Extract the [X, Y] coordinate from the center of the cell holding the provided text.  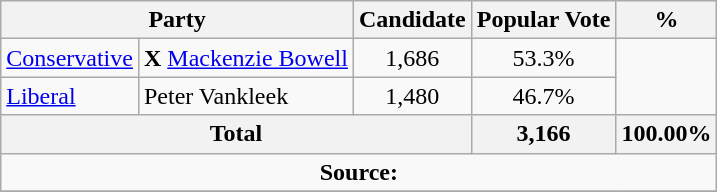
X Mackenzie Bowell [246, 58]
Peter Vankleek [246, 96]
3,166 [544, 134]
Total [236, 134]
Conservative [70, 58]
Candidate [412, 20]
1,686 [412, 58]
100.00% [666, 134]
Party [178, 20]
1,480 [412, 96]
% [666, 20]
Liberal [70, 96]
53.3% [544, 58]
Source: [359, 172]
Popular Vote [544, 20]
46.7% [544, 96]
